Find where the given text appears and provide that cell's center as [x, y] coordinate. 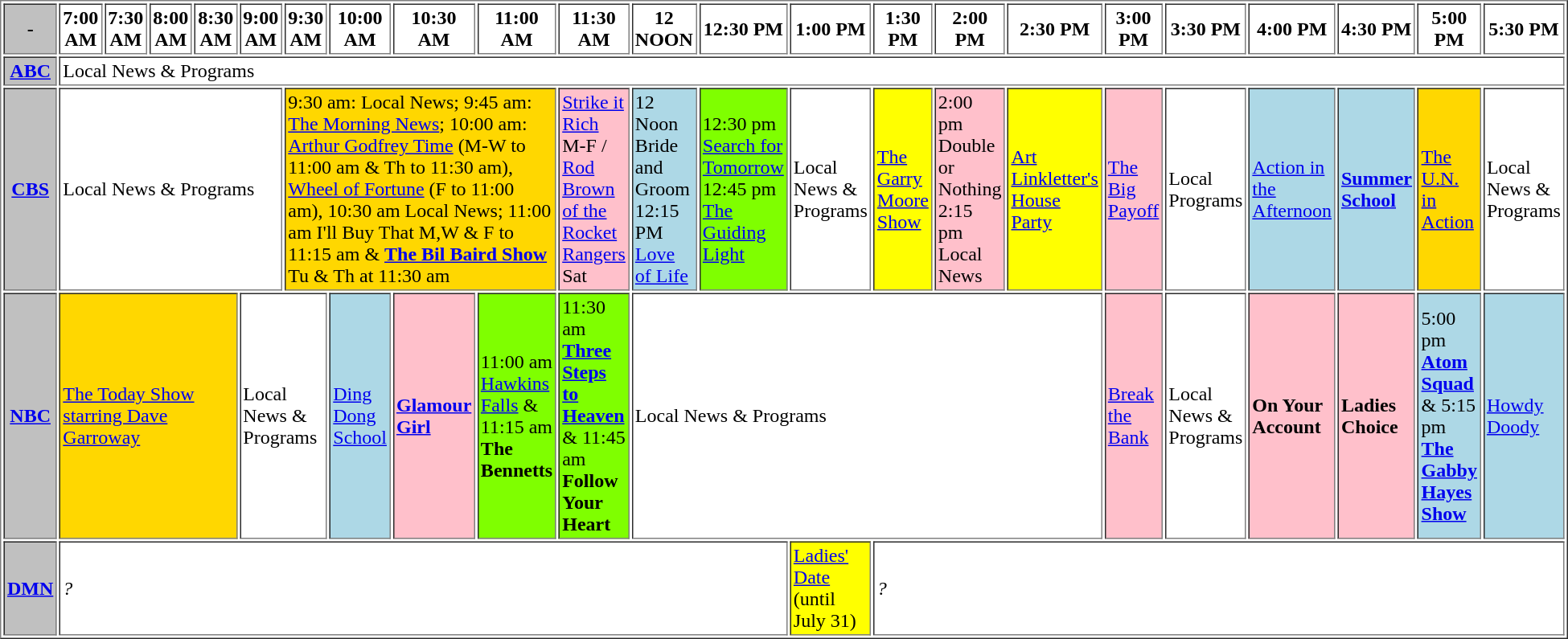
5:00 PM [1449, 29]
3:00 PM [1134, 29]
2:00 PM [970, 29]
Local Programs [1206, 190]
11:00 am Hawkins Falls & 11:15 am The Bennetts [516, 416]
- [30, 29]
10:30 AM [433, 29]
ABC [30, 71]
Glamour Girl [433, 416]
1:00 PM [830, 29]
8:00 AM [170, 29]
12:30 pm Search for Tomorrow 12:45 pm The Guiding Light [743, 190]
5:00 pm Atom Squad & 5:15 pm The Gabby Hayes Show [1449, 416]
DMN [30, 588]
Ladies Choice [1377, 416]
The U.N. in Action [1449, 190]
On Your Account [1292, 416]
Howdy Doody [1523, 416]
4:30 PM [1377, 29]
10:00 AM [360, 29]
4:00 PM [1292, 29]
The Garry Moore Show [902, 190]
12 Noon Bride and Groom 12:15 PM Love of Life [664, 190]
8:30 AM [215, 29]
Ding Dong School [360, 416]
2:30 PM [1055, 29]
9:30 AM [306, 29]
Art Linkletter's House Party [1055, 190]
Strike it Rich M-F / Rod Brown of the Rocket Rangers Sat [594, 190]
9:00 AM [261, 29]
12:30 PM [743, 29]
1:30 PM [902, 29]
The Today Show starring Dave Garroway [148, 416]
NBC [30, 416]
CBS [30, 190]
5:30 PM [1523, 29]
11:30 am Three Steps to Heaven & 11:45 am Follow Your Heart [594, 416]
7:00 AM [80, 29]
11:30 AM [594, 29]
12 NOON [664, 29]
2:00 pm Double or Nothing 2:15 pm Local News [970, 190]
Break the Bank [1134, 416]
3:30 PM [1206, 29]
7:30 AM [125, 29]
Action in the Afternoon [1292, 190]
11:00 AM [516, 29]
Summer School [1377, 190]
The Big Payoff [1134, 190]
Ladies' Date (until July 31) [830, 588]
